Search for the cell housing the specified text and yield its (X, Y) center coordinate. 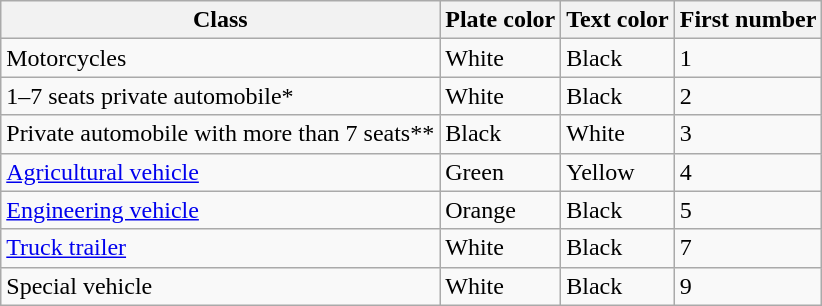
Class (220, 20)
Truck trailer (220, 248)
3 (748, 134)
4 (748, 172)
1 (748, 58)
Agricultural vehicle (220, 172)
Engineering vehicle (220, 210)
Private automobile with more than 7 seats** (220, 134)
Orange (500, 210)
5 (748, 210)
First number (748, 20)
Plate color (500, 20)
Green (500, 172)
Yellow (618, 172)
Special vehicle (220, 286)
9 (748, 286)
7 (748, 248)
Text color (618, 20)
1–7 seats private automobile* (220, 96)
2 (748, 96)
Motorcycles (220, 58)
